Locate the cell with the specified text and output its [X, Y] center coordinate. 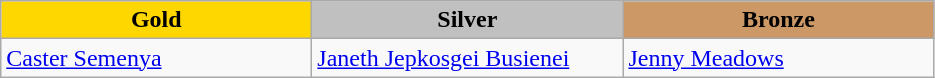
Gold [156, 20]
Jenny Meadows [778, 58]
Silver [468, 20]
Bronze [778, 20]
Caster Semenya [156, 58]
Janeth Jepkosgei Busienei [468, 58]
